Output the [x, y] coordinate of the center of the cell containing the given text.  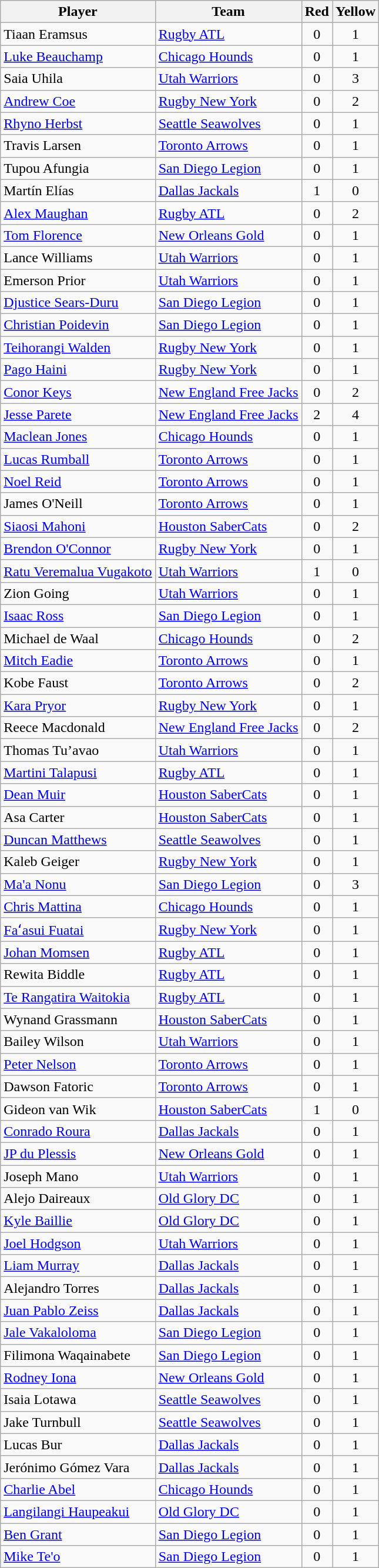
Kobe Faust [78, 683]
Rodney Iona [78, 1378]
Wynand Grassmann [78, 1019]
Teihorangi Walden [78, 347]
Gideon van Wik [78, 1109]
Martín Elías [78, 190]
4 [356, 414]
Ma'a Nonu [78, 884]
Reece Macdonald [78, 728]
Bailey Wilson [78, 1042]
Ben Grant [78, 1534]
Kyle Baillie [78, 1221]
Tupou Afungia [78, 168]
Filimona Waqainabete [78, 1355]
Mitch Eadie [78, 661]
Martini Talapusi [78, 773]
Red [317, 12]
Tom Florence [78, 235]
Jerónimo Gómez Vara [78, 1467]
Johan Momsen [78, 952]
Mike Te'o [78, 1557]
Siaosi Mahoni [78, 526]
Zion Going [78, 593]
Tiaan Eramsus [78, 34]
Pago Haini [78, 370]
Player [78, 12]
Emerson Prior [78, 280]
Conrado Roura [78, 1131]
Maclean Jones [78, 437]
Dawson Fatoric [78, 1086]
Alejo Daireaux [78, 1199]
Juan Pablo Zeiss [78, 1310]
Rhyno Herbst [78, 123]
Ratu Veremalua Vugakoto [78, 571]
Jake Turnbull [78, 1422]
James O'Neill [78, 504]
Kaleb Geiger [78, 862]
Michael de Waal [78, 638]
Peter Nelson [78, 1064]
Andrew Coe [78, 101]
JP du Plessis [78, 1154]
Lucas Bur [78, 1445]
Chris Mattina [78, 907]
Thomas Tu’avao [78, 750]
Luke Beauchamp [78, 56]
Isaia Lotawa [78, 1400]
Duncan Matthews [78, 840]
Team [228, 12]
Faʻasui Fuatai [78, 930]
Saia Uhila [78, 79]
Liam Murray [78, 1266]
Langilangi Haupeakui [78, 1512]
Alejandro Torres [78, 1288]
Jale Vakaloloma [78, 1333]
Te Rangatira Waitokia [78, 997]
Isaac Ross [78, 616]
Lucas Rumball [78, 459]
Lance Williams [78, 258]
Charlie Abel [78, 1489]
Dean Muir [78, 795]
Jesse Parete [78, 414]
Asa Carter [78, 817]
Conor Keys [78, 392]
Joel Hodgson [78, 1243]
Christian Poidevin [78, 325]
Brendon O'Connor [78, 549]
Yellow [356, 12]
Joseph Mano [78, 1176]
Djustice Sears-Duru [78, 303]
Rewita Biddle [78, 975]
Alex Maughan [78, 213]
Travis Larsen [78, 146]
Kara Pryor [78, 706]
Noel Reid [78, 482]
